Search for the cell housing the specified text and yield its (x, y) center coordinate. 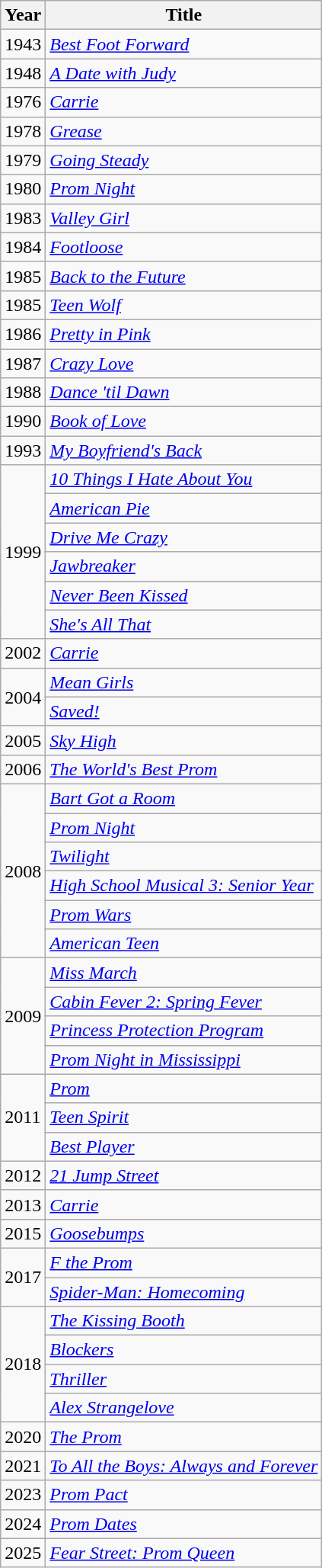
2006 (23, 769)
2023 (23, 1495)
Fear Street: Prom Queen (184, 1553)
Mean Girls (184, 682)
The World's Best Prom (184, 769)
She's All That (184, 624)
Cabin Fever 2: Spring Fever (184, 1002)
Prom Pact (184, 1495)
2009 (23, 1016)
1980 (23, 189)
1987 (23, 364)
Bart Got a Room (184, 798)
Prom Dates (184, 1524)
Twilight (184, 857)
Footloose (184, 247)
Teen Spirit (184, 1117)
Best Foot Forward (184, 44)
1948 (23, 73)
10 Things I Hate About You (184, 479)
1990 (23, 422)
Year (23, 15)
Going Steady (184, 160)
2015 (23, 1233)
Miss March (184, 973)
2024 (23, 1524)
Title (184, 15)
Princess Protection Program (184, 1031)
Spider-Man: Homecoming (184, 1292)
F the Prom (184, 1262)
Prom Night in Mississippi (184, 1060)
2011 (23, 1117)
2017 (23, 1277)
Thriller (184, 1379)
Back to the Future (184, 276)
2004 (23, 697)
2002 (23, 653)
My Boyfriend's Back (184, 451)
To All the Boys: Always and Forever (184, 1466)
2025 (23, 1553)
2012 (23, 1175)
1986 (23, 334)
2018 (23, 1364)
Blockers (184, 1350)
Sky High (184, 740)
Dance 'til Dawn (184, 393)
Pretty in Pink (184, 334)
The Prom (184, 1437)
1943 (23, 44)
Teen Wolf (184, 305)
1983 (23, 218)
American Pie (184, 508)
2020 (23, 1437)
The Kissing Booth (184, 1321)
2005 (23, 740)
Grease (184, 131)
1999 (23, 552)
American Teen (184, 944)
1988 (23, 393)
21 Jump Street (184, 1175)
1979 (23, 160)
1984 (23, 247)
Alex Strangelove (184, 1408)
1978 (23, 131)
Best Player (184, 1146)
Valley Girl (184, 218)
Jawbreaker (184, 566)
Book of Love (184, 422)
A Date with Judy (184, 73)
Never Been Kissed (184, 595)
1993 (23, 451)
Prom (184, 1089)
2008 (23, 871)
Prom Wars (184, 915)
2021 (23, 1466)
High School Musical 3: Senior Year (184, 886)
Drive Me Crazy (184, 537)
2013 (23, 1204)
1976 (23, 102)
Goosebumps (184, 1233)
Crazy Love (184, 364)
Saved! (184, 711)
